Detect which cell encompasses the target text, then output its [X, Y] center coordinate. 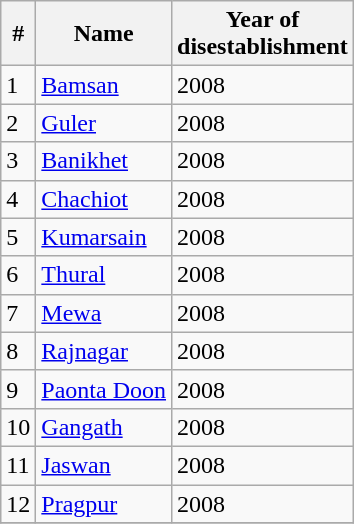
Name [104, 34]
4 [18, 199]
Bamsan [104, 85]
5 [18, 237]
1 [18, 85]
9 [18, 389]
Jaswan [104, 465]
Thural [104, 275]
Mewa [104, 313]
11 [18, 465]
Chachiot [104, 199]
Guler [104, 123]
8 [18, 351]
Kumarsain [104, 237]
3 [18, 161]
Rajnagar [104, 351]
Paonta Doon [104, 389]
# [18, 34]
10 [18, 427]
Banikhet [104, 161]
Year ofdisestablishment [263, 34]
6 [18, 275]
7 [18, 313]
2 [18, 123]
12 [18, 503]
Pragpur [104, 503]
Gangath [104, 427]
